Locate the cell with the specified text and output its [x, y] center coordinate. 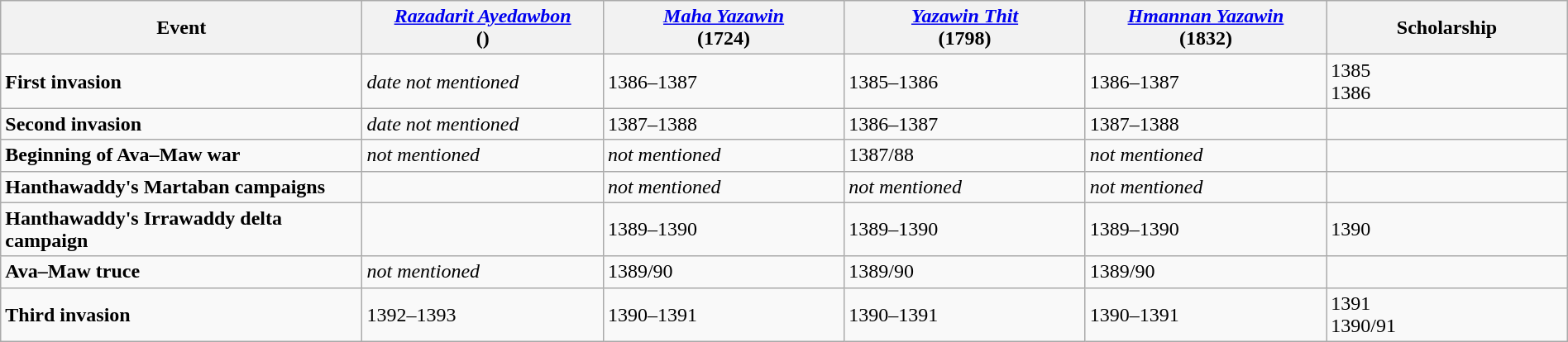
Maha Yazawin (1724) [723, 28]
Scholarship [1447, 28]
Beginning of Ava–Maw war [182, 155]
1390 [1447, 230]
1387/88 [964, 155]
Second invasion [182, 124]
Ava–Maw truce [182, 272]
1385–1386 [964, 81]
1391 1390/91 [1447, 314]
1392–1393 [483, 314]
Razadarit Ayedawbon () [483, 28]
Event [182, 28]
1385 1386 [1447, 81]
Yazawin Thit (1798) [964, 28]
First invasion [182, 81]
Hanthawaddy's Irrawaddy delta campaign [182, 230]
Third invasion [182, 314]
Hanthawaddy's Martaban campaigns [182, 187]
Hmannan Yazawin (1832) [1206, 28]
